Identify which cell holds the provided text, then report its (X, Y) central coordinate. 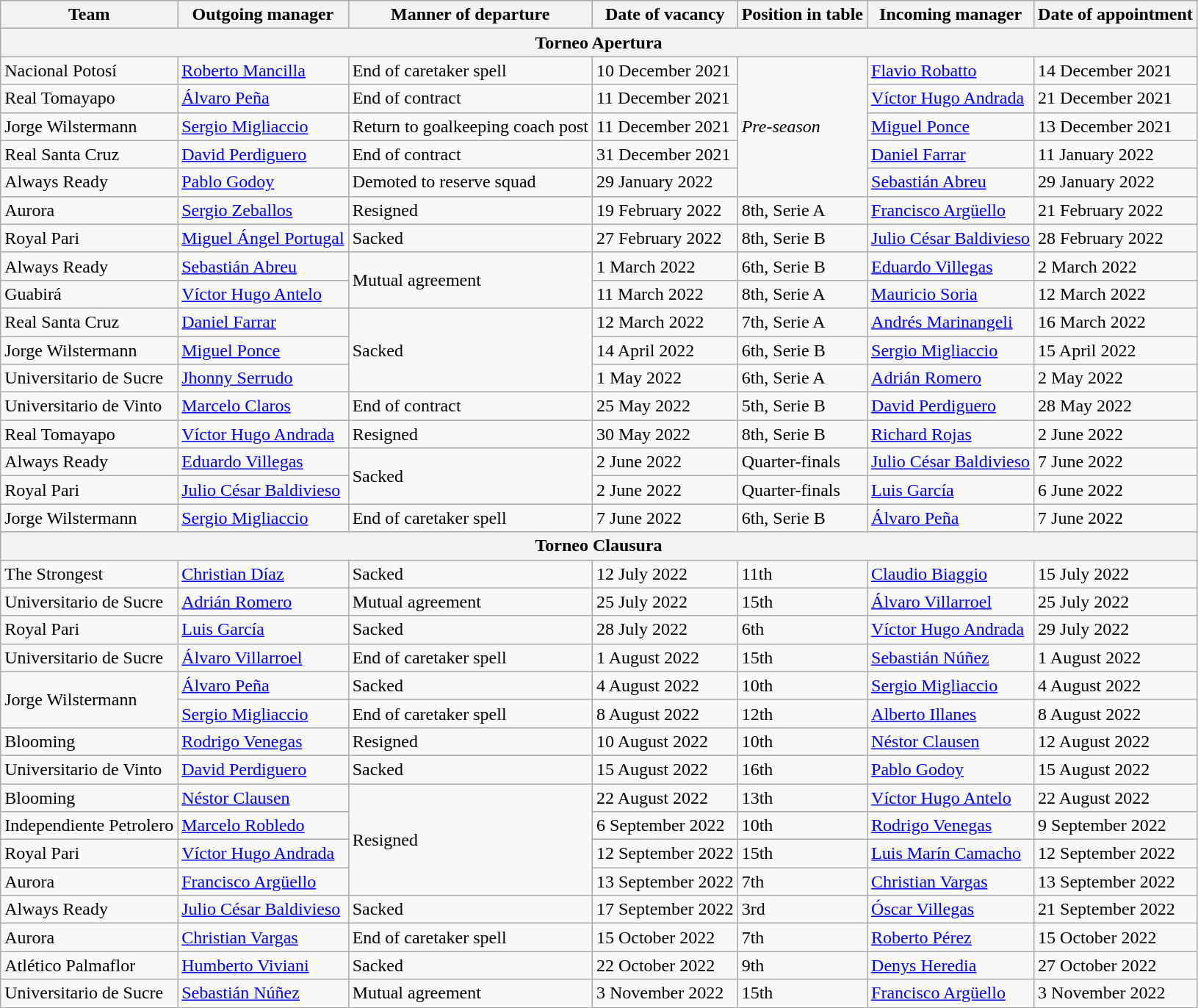
Roberto Mancilla (263, 71)
3rd (802, 910)
Marcelo Robledo (263, 826)
15 April 2022 (1116, 350)
12th (802, 713)
28 July 2022 (665, 630)
6th, Serie A (802, 378)
Roberto Pérez (950, 937)
Christian Díaz (263, 574)
7th, Serie A (802, 322)
16th (802, 769)
21 December 2021 (1116, 98)
10 August 2022 (665, 741)
Date of vacancy (665, 15)
Torneo Clausura (599, 546)
Flavio Robatto (950, 71)
Demoted to reserve squad (470, 182)
Atlético Palmaflor (90, 965)
Humberto Viviani (263, 965)
Richard Rojas (950, 434)
9th (802, 965)
22 October 2022 (665, 965)
Guabirá (90, 294)
1 March 2022 (665, 266)
31 December 2021 (665, 154)
Torneo Apertura (599, 43)
Team (90, 15)
27 October 2022 (1116, 965)
The Strongest (90, 574)
13 December 2021 (1116, 126)
Mauricio Soria (950, 294)
Jhonny Serrudo (263, 378)
14 April 2022 (665, 350)
Pre-season (802, 126)
Manner of departure (470, 15)
Nacional Potosí (90, 71)
Incoming manager (950, 15)
Outgoing manager (263, 15)
14 December 2021 (1116, 71)
11 January 2022 (1116, 154)
5th, Serie B (802, 406)
2 May 2022 (1116, 378)
15 July 2022 (1116, 574)
Position in table (802, 15)
27 February 2022 (665, 238)
2 March 2022 (1116, 266)
Marcelo Claros (263, 406)
Sergio Zeballos (263, 210)
Denys Heredia (950, 965)
Óscar Villegas (950, 910)
Andrés Marinangeli (950, 322)
12 August 2022 (1116, 741)
6 June 2022 (1116, 490)
6 September 2022 (665, 826)
16 March 2022 (1116, 322)
29 July 2022 (1116, 630)
Date of appointment (1116, 15)
Return to goalkeeping coach post (470, 126)
10 December 2021 (665, 71)
1 May 2022 (665, 378)
19 February 2022 (665, 210)
28 May 2022 (1116, 406)
6th (802, 630)
25 May 2022 (665, 406)
21 February 2022 (1116, 210)
21 September 2022 (1116, 910)
30 May 2022 (665, 434)
12 July 2022 (665, 574)
Independiente Petrolero (90, 826)
9 September 2022 (1116, 826)
Luis Marín Camacho (950, 854)
Miguel Ángel Portugal (263, 238)
11 March 2022 (665, 294)
28 February 2022 (1116, 238)
Claudio Biaggio (950, 574)
13th (802, 797)
Alberto Illanes (950, 713)
17 September 2022 (665, 910)
11th (802, 574)
